Find where the given text appears and provide that cell's center as [x, y] coordinate. 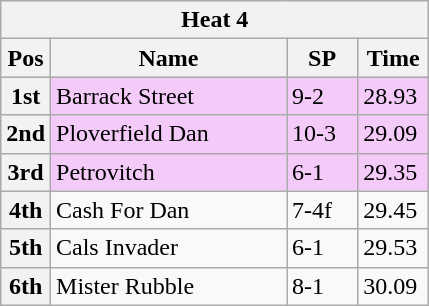
5th [26, 248]
Ploverfield Dan [169, 134]
1st [26, 96]
Mister Rubble [169, 286]
30.09 [394, 286]
Cals Invader [169, 248]
29.35 [394, 172]
Heat 4 [215, 20]
2nd [26, 134]
Cash For Dan [169, 210]
6th [26, 286]
29.45 [394, 210]
8-1 [322, 286]
Barrack Street [169, 96]
29.53 [394, 248]
29.09 [394, 134]
Pos [26, 58]
3rd [26, 172]
7-4f [322, 210]
Name [169, 58]
28.93 [394, 96]
Petrovitch [169, 172]
4th [26, 210]
Time [394, 58]
9-2 [322, 96]
SP [322, 58]
10-3 [322, 134]
